For the text-containing cell, return its midpoint in (x, y) coordinate format. 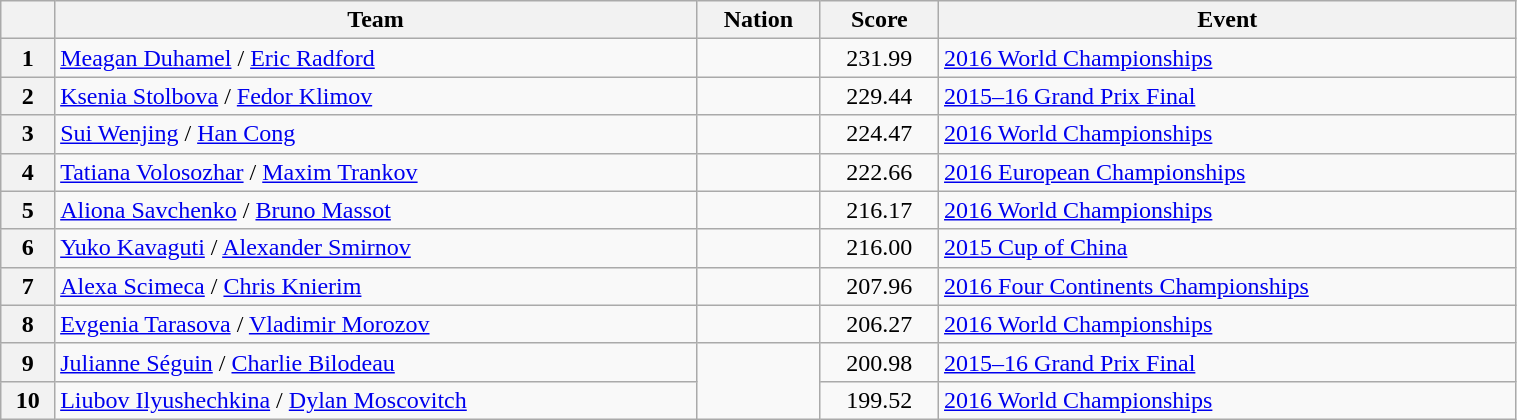
Nation (759, 20)
6 (28, 248)
Team (376, 20)
231.99 (879, 58)
200.98 (879, 362)
10 (28, 400)
7 (28, 286)
Tatiana Volosozhar / Maxim Trankov (376, 172)
Liubov Ilyushechkina / Dylan Moscovitch (376, 400)
9 (28, 362)
224.47 (879, 134)
Sui Wenjing / Han Cong (376, 134)
4 (28, 172)
216.00 (879, 248)
2 (28, 96)
199.52 (879, 400)
2015 Cup of China (1228, 248)
Yuko Kavaguti / Alexander Smirnov (376, 248)
Julianne Séguin / Charlie Bilodeau (376, 362)
Evgenia Tarasova / Vladimir Morozov (376, 324)
229.44 (879, 96)
207.96 (879, 286)
216.17 (879, 210)
3 (28, 134)
Alexa Scimeca / Chris Knierim (376, 286)
Aliona Savchenko / Bruno Massot (376, 210)
5 (28, 210)
206.27 (879, 324)
222.66 (879, 172)
Meagan Duhamel / Eric Radford (376, 58)
2016 Four Continents Championships (1228, 286)
Ksenia Stolbova / Fedor Klimov (376, 96)
1 (28, 58)
2016 European Championships (1228, 172)
8 (28, 324)
Score (879, 20)
Event (1228, 20)
